Identify which cell holds the provided text, then report its [X, Y] central coordinate. 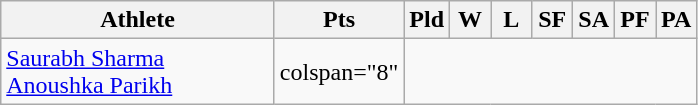
W [470, 20]
SF [552, 20]
PA [676, 20]
Pld [427, 20]
colspan="8" [339, 72]
L [512, 20]
Athlete [138, 20]
Saurabh Sharma Anoushka Parikh [138, 72]
Pts [339, 20]
SA [594, 20]
PF [636, 20]
